Scan for the cell matching the given text and deliver its (X, Y) coordinate at center. 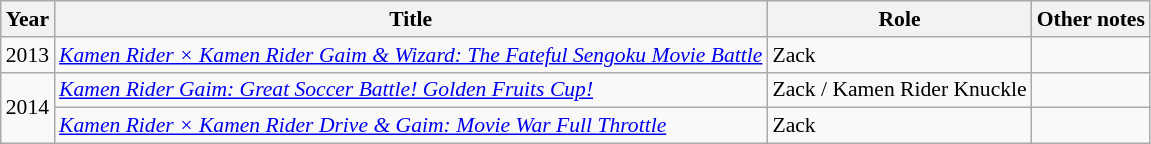
Kamen Rider × Kamen Rider Drive & Gaim: Movie War Full Throttle (410, 126)
Other notes (1091, 19)
Year (28, 19)
Kamen Rider Gaim: Great Soccer Battle! Golden Fruits Cup! (410, 90)
2014 (28, 108)
Role (899, 19)
Title (410, 19)
Kamen Rider × Kamen Rider Gaim & Wizard: The Fateful Sengoku Movie Battle (410, 55)
Zack / Kamen Rider Knuckle (899, 90)
2013 (28, 55)
